Scan for the cell matching the given text and deliver its (x, y) coordinate at center. 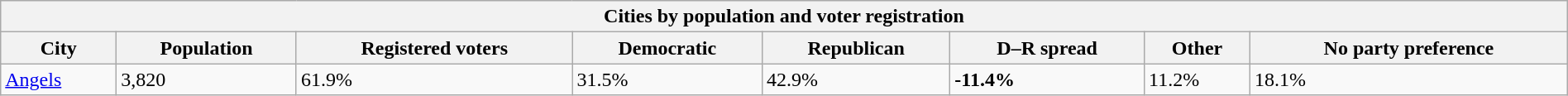
3,820 (207, 79)
Population (207, 48)
Republican (857, 48)
No party preference (1409, 48)
Democratic (667, 48)
City (59, 48)
61.9% (434, 79)
Angels (59, 79)
-11.4% (1047, 79)
Cities by population and voter registration (784, 17)
18.1% (1409, 79)
D–R spread (1047, 48)
31.5% (667, 79)
Registered voters (434, 48)
Other (1197, 48)
11.2% (1197, 79)
42.9% (857, 79)
